Pinpoint the cell where the given text exists, returning its [X, Y] midpoint coordinate. 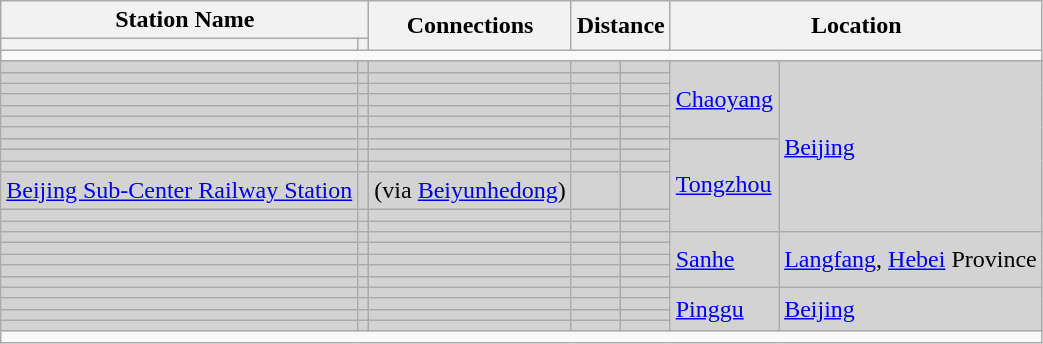
Tongzhou [724, 184]
Connections [470, 26]
Location [856, 26]
Sanhe [724, 260]
(via Beiyunhedong) [470, 191]
Chaoyang [724, 100]
Distance [620, 26]
Beijing Sub-Center Railway Station [180, 191]
Pinggu [724, 309]
Langfang, Hebei Province [911, 260]
Station Name [185, 20]
